Scan for the cell matching the given text and deliver its [x, y] coordinate at center. 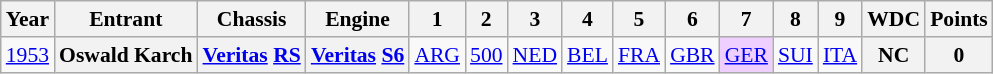
500 [486, 55]
8 [796, 19]
9 [840, 19]
WDC [894, 19]
ARG [437, 55]
Oswald Karch [126, 55]
1953 [28, 55]
Veritas S6 [358, 55]
4 [588, 19]
ITA [840, 55]
5 [639, 19]
7 [746, 19]
Year [28, 19]
6 [692, 19]
FRA [639, 55]
Points [959, 19]
1 [437, 19]
Chassis [252, 19]
0 [959, 55]
Entrant [126, 19]
NED [535, 55]
SUI [796, 55]
Veritas RS [252, 55]
GBR [692, 55]
2 [486, 19]
3 [535, 19]
BEL [588, 55]
NC [894, 55]
GER [746, 55]
Engine [358, 19]
